Extract the [X, Y] coordinate from the center of the cell holding the provided text.  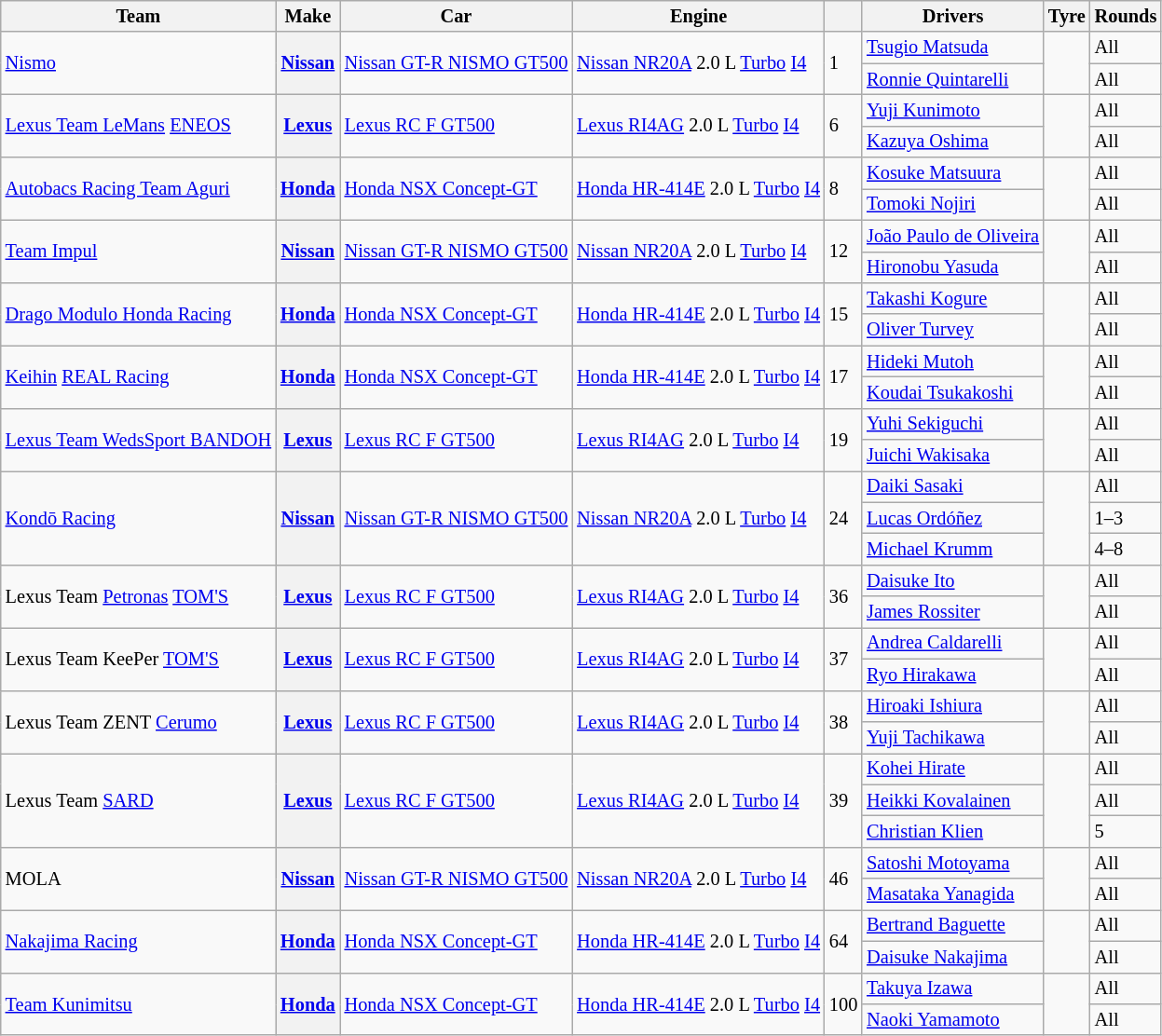
MOLA [138, 878]
Hironobu Yasuda [952, 267]
Takuya Izawa [952, 988]
38 [843, 721]
37 [843, 658]
Kosuke Matsuura [952, 173]
Lexus Team ZENT Cerumo [138, 721]
39 [843, 799]
Make [308, 16]
Kazuya Oshima [952, 142]
Ronnie Quintarelli [952, 79]
Nismo [138, 63]
Hideki Mutoh [952, 361]
Team [138, 16]
Hiroaki Ishiura [952, 706]
Bertrand Baguette [952, 925]
Car [457, 16]
Tyre [1067, 16]
12 [843, 252]
Daisuke Ito [952, 580]
Engine [699, 16]
Michael Krumm [952, 549]
Yuhi Sekiguchi [952, 424]
Drago Modulo Honda Racing [138, 313]
8 [843, 188]
Team Impul [138, 252]
46 [843, 878]
Lexus Team WedsSport BANDOH [138, 440]
Lexus Team Petronas TOM'S [138, 596]
Heikki Kovalainen [952, 800]
Andrea Caldarelli [952, 643]
Lexus Team LeMans ENEOS [138, 125]
Nakajima Racing [138, 941]
15 [843, 313]
Satoshi Motoyama [952, 863]
Oliver Turvey [952, 330]
1 [843, 63]
24 [843, 518]
64 [843, 941]
100 [843, 1004]
6 [843, 125]
Yuji Kunimoto [952, 110]
Koudai Tsukakoshi [952, 392]
Keihin REAL Racing [138, 376]
Daisuke Nakajima [952, 957]
Yuji Tachikawa [952, 737]
Team Kunimitsu [138, 1004]
Rounds [1126, 16]
19 [843, 440]
Lexus Team KeePer TOM'S [138, 658]
17 [843, 376]
Tomoki Nojiri [952, 204]
Takashi Kogure [952, 298]
Lucas Ordóñez [952, 518]
João Paulo de Oliveira [952, 236]
Ryo Hirakawa [952, 675]
36 [843, 596]
4–8 [1126, 549]
Naoki Yamamoto [952, 1019]
Christian Klien [952, 831]
Kondō Racing [138, 518]
Masataka Yanagida [952, 894]
5 [1126, 831]
Tsugio Matsuda [952, 48]
James Rossiter [952, 612]
Juichi Wakisaka [952, 456]
1–3 [1126, 518]
Daiki Sasaki [952, 486]
Kohei Hirate [952, 769]
Lexus Team SARD [138, 799]
Drivers [952, 16]
Autobacs Racing Team Aguri [138, 188]
